Capture the cell that displays the provided text and extract its [x, y] central coordinate. 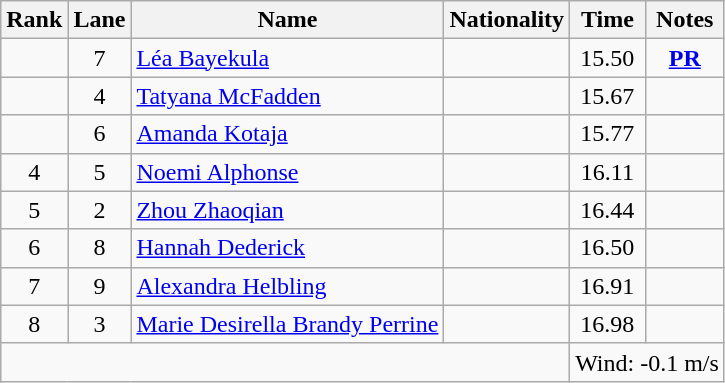
15.77 [608, 134]
Alexandra Helbling [288, 286]
Noemi Alphonse [288, 172]
Léa Bayekula [288, 58]
3 [100, 324]
16.50 [608, 248]
9 [100, 286]
15.50 [608, 58]
Wind: -0.1 m/s [648, 362]
Zhou Zhaoqian [288, 210]
Amanda Kotaja [288, 134]
Hannah Dederick [288, 248]
Name [288, 20]
16.98 [608, 324]
Lane [100, 20]
15.67 [608, 96]
Notes [684, 20]
Nationality [507, 20]
2 [100, 210]
16.44 [608, 210]
16.11 [608, 172]
Rank [34, 20]
Marie Desirella Brandy Perrine [288, 324]
PR [684, 58]
16.91 [608, 286]
Tatyana McFadden [288, 96]
Time [608, 20]
